Pinpoint the cell where the given text exists, returning its [x, y] midpoint coordinate. 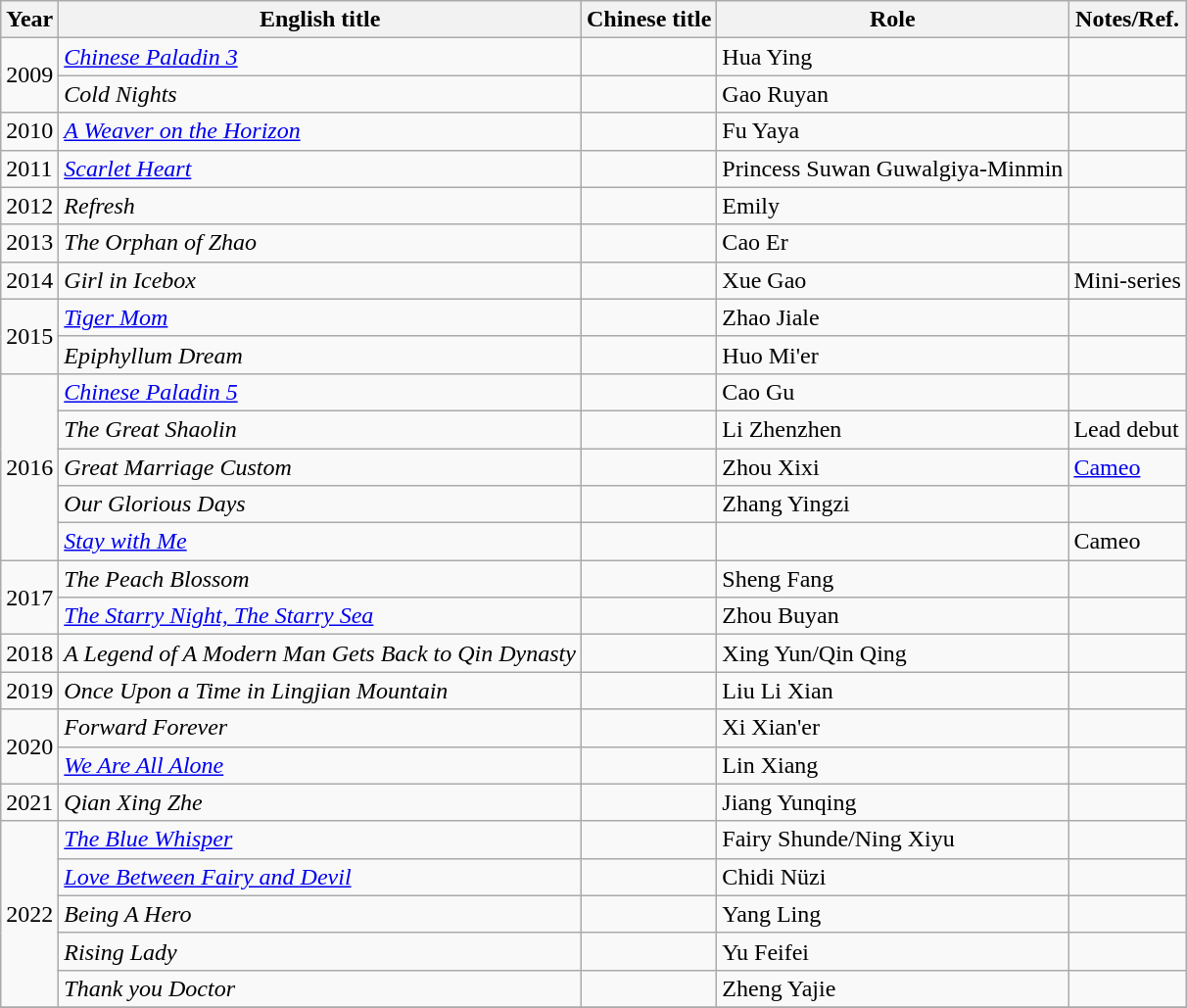
Girl in Icebox [320, 280]
Cao Er [893, 243]
Chinese Paladin 5 [320, 392]
2012 [29, 206]
2021 [29, 802]
Stay with Me [320, 542]
Rising Lady [320, 951]
Princess Suwan Guwalgiya-Minmin [893, 168]
Zhang Yingzi [893, 504]
Thank you Doctor [320, 988]
Notes/Ref. [1127, 20]
We Are All Alone [320, 765]
The Peach Blossom [320, 579]
Mini-series [1127, 280]
Cao Gu [893, 392]
A Legend of A Modern Man Gets Back to Qin Dynasty [320, 653]
The Starry Night, The Starry Sea [320, 616]
English title [320, 20]
2009 [29, 75]
Lead debut [1127, 429]
2013 [29, 243]
The Great Shaolin [320, 429]
Chinese Paladin 3 [320, 57]
Forward Forever [320, 728]
2011 [29, 168]
Fairy Shunde/Ning Xiyu [893, 840]
Role [893, 20]
Sheng Fang [893, 579]
Zhou Xixi [893, 467]
Liu Li Xian [893, 691]
Lin Xiang [893, 765]
Being A Hero [320, 914]
2022 [29, 914]
A Weaver on the Horizon [320, 131]
Yang Ling [893, 914]
Hua Ying [893, 57]
Cold Nights [320, 94]
Xue Gao [893, 280]
Li Zhenzhen [893, 429]
2015 [29, 336]
Xi Xian'er [893, 728]
Once Upon a Time in Lingjian Mountain [320, 691]
Zhao Jiale [893, 317]
2020 [29, 746]
Love Between Fairy and Devil [320, 877]
Zhou Buyan [893, 616]
2017 [29, 598]
Tiger Mom [320, 317]
Fu Yaya [893, 131]
Chidi Nüzi [893, 877]
Our Glorious Days [320, 504]
The Blue Whisper [320, 840]
Scarlet Heart [320, 168]
Huo Mi'er [893, 355]
2010 [29, 131]
Year [29, 20]
Jiang Yunqing [893, 802]
Qian Xing Zhe [320, 802]
Yu Feifei [893, 951]
Chinese title [648, 20]
Epiphyllum Dream [320, 355]
2018 [29, 653]
Gao Ruyan [893, 94]
Zheng Yajie [893, 988]
2014 [29, 280]
Xing Yun/Qin Qing [893, 653]
Refresh [320, 206]
Great Marriage Custom [320, 467]
2019 [29, 691]
The Orphan of Zhao [320, 243]
2016 [29, 466]
Emily [893, 206]
